Capture the cell that displays the provided text and extract its (x, y) central coordinate. 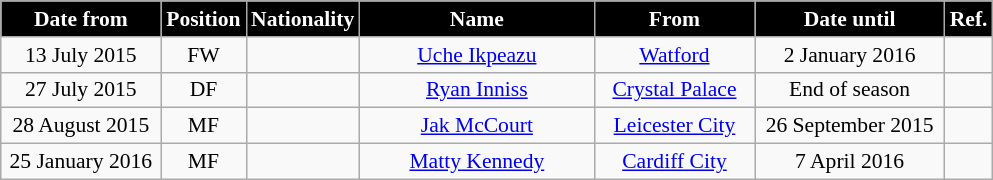
Name (476, 19)
FW (204, 55)
Nationality (302, 19)
Date from (81, 19)
Date until (850, 19)
2 January 2016 (850, 55)
Matty Kennedy (476, 162)
End of season (850, 90)
Crystal Palace (674, 90)
Ryan Inniss (476, 90)
Jak McCourt (476, 126)
25 January 2016 (81, 162)
13 July 2015 (81, 55)
Cardiff City (674, 162)
27 July 2015 (81, 90)
DF (204, 90)
Ref. (969, 19)
Uche Ikpeazu (476, 55)
28 August 2015 (81, 126)
26 September 2015 (850, 126)
Watford (674, 55)
7 April 2016 (850, 162)
Position (204, 19)
From (674, 19)
Leicester City (674, 126)
